Capture the cell that displays the provided text and extract its [x, y] central coordinate. 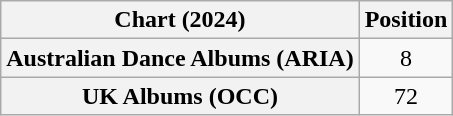
UK Albums (OCC) [180, 96]
72 [406, 96]
8 [406, 58]
Position [406, 20]
Chart (2024) [180, 20]
Australian Dance Albums (ARIA) [180, 58]
